Find where the given text appears and provide that cell's center as [x, y] coordinate. 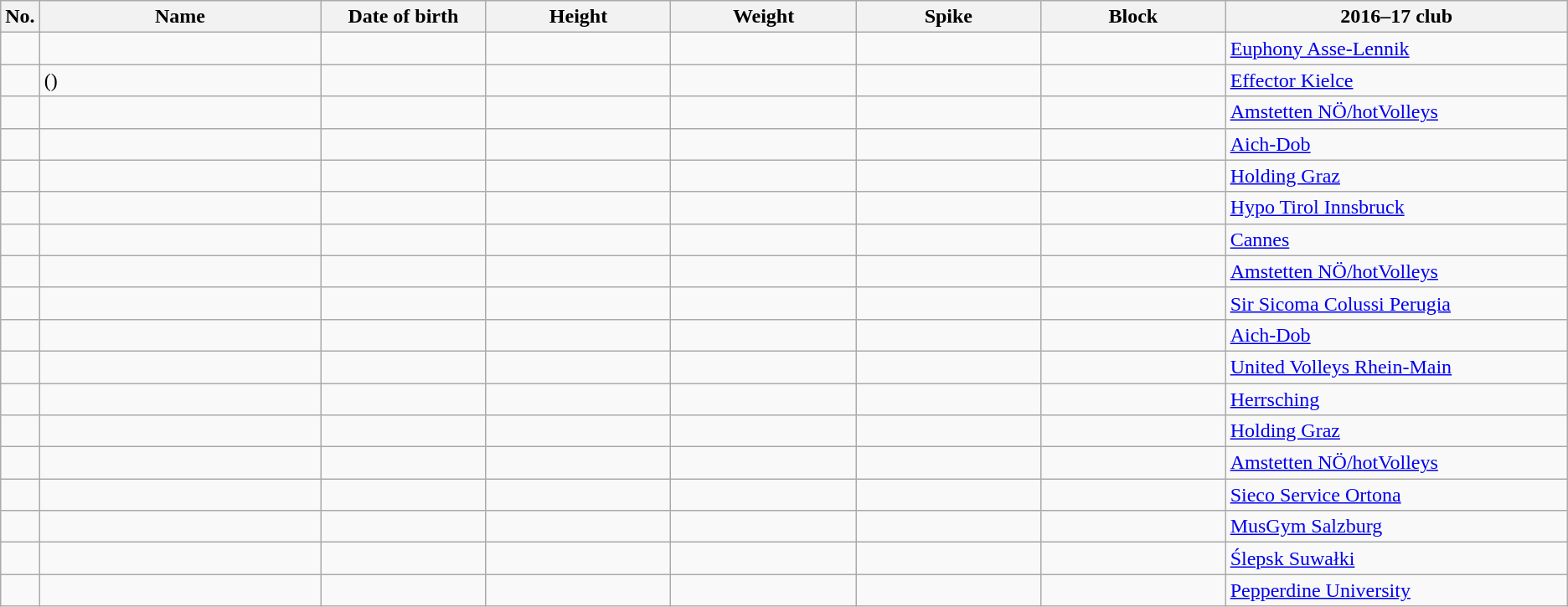
Ślepsk Suwałki [1396, 558]
Spike [948, 17]
2016–17 club [1396, 17]
United Volleys Rhein-Main [1396, 367]
Euphony Asse-Lennik [1396, 49]
MusGym Salzburg [1396, 527]
Date of birth [404, 17]
Height [578, 17]
Cannes [1396, 239]
Weight [764, 17]
() [180, 80]
Sir Sicoma Colussi Perugia [1396, 303]
Effector Kielce [1396, 80]
Pepperdine University [1396, 590]
Name [180, 17]
No. [20, 17]
Block [1134, 17]
Sieco Service Ortona [1396, 495]
Herrsching [1396, 399]
Hypo Tirol Innsbruck [1396, 208]
